Capture the cell that displays the provided text and extract its (X, Y) central coordinate. 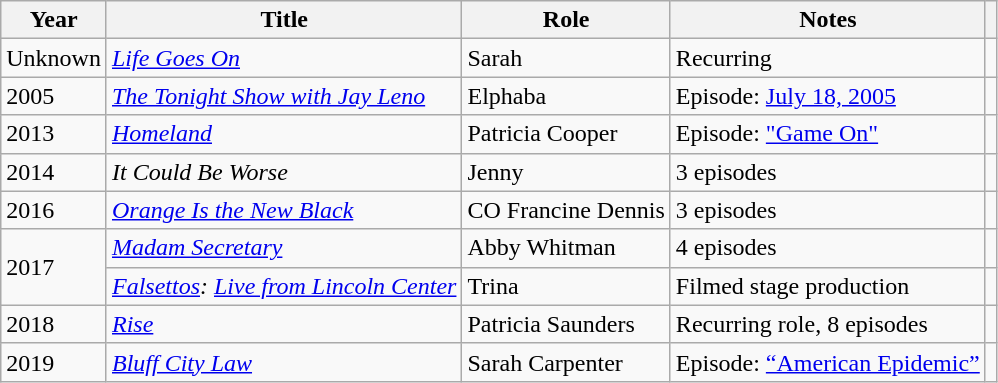
Bluff City Law (284, 362)
Sarah (566, 58)
The Tonight Show with Jay Leno (284, 96)
Elphaba (566, 96)
Recurring role, 8 episodes (828, 324)
2016 (54, 210)
Abby Whitman (566, 248)
Role (566, 20)
2019 (54, 362)
Trina (566, 286)
CO Francine Dennis (566, 210)
It Could Be Worse (284, 172)
Episode: "Game On" (828, 134)
Filmed stage production (828, 286)
2017 (54, 267)
Falsettos: Live from Lincoln Center (284, 286)
2018 (54, 324)
2014 (54, 172)
Homeland (284, 134)
Year (54, 20)
Orange Is the New Black (284, 210)
Title (284, 20)
Episode: “American Epidemic” (828, 362)
Patricia Saunders (566, 324)
Life Goes On (284, 58)
Notes (828, 20)
Rise (284, 324)
Sarah Carpenter (566, 362)
Patricia Cooper (566, 134)
Unknown (54, 58)
Madam Secretary (284, 248)
Recurring (828, 58)
Episode: July 18, 2005 (828, 96)
2005 (54, 96)
2013 (54, 134)
Jenny (566, 172)
4 episodes (828, 248)
